For the text-containing cell, return its midpoint in [x, y] coordinate format. 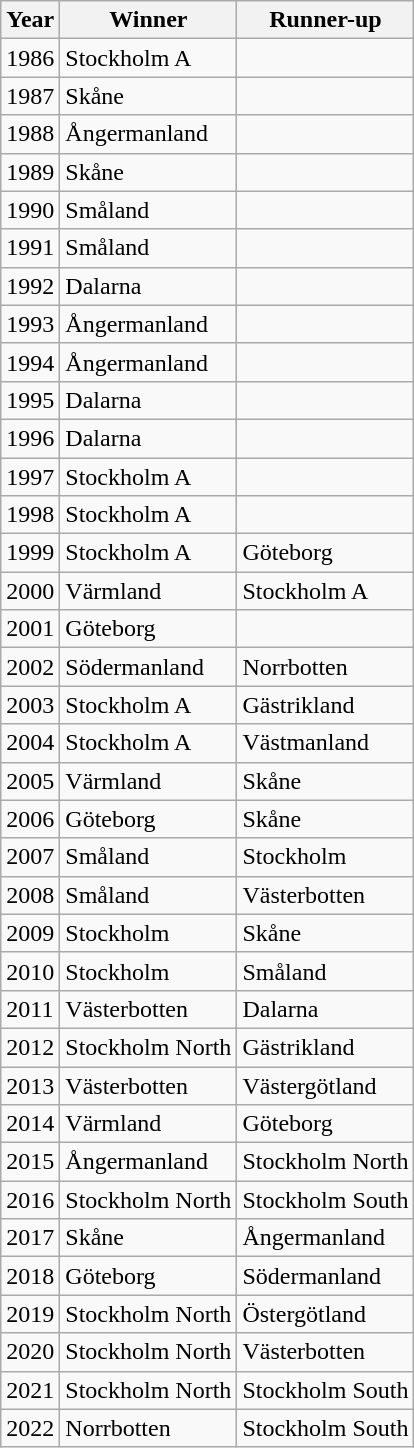
1999 [30, 553]
1997 [30, 477]
1991 [30, 248]
Winner [148, 20]
1987 [30, 96]
2020 [30, 1352]
2013 [30, 1085]
2004 [30, 743]
Year [30, 20]
2016 [30, 1200]
1993 [30, 324]
2000 [30, 591]
2009 [30, 933]
2018 [30, 1276]
2007 [30, 857]
1988 [30, 134]
1995 [30, 400]
2011 [30, 1009]
2010 [30, 971]
1998 [30, 515]
Västergötland [326, 1085]
2022 [30, 1428]
1996 [30, 438]
2005 [30, 781]
2014 [30, 1124]
1989 [30, 172]
2003 [30, 705]
2012 [30, 1047]
2017 [30, 1238]
1992 [30, 286]
2006 [30, 819]
1994 [30, 362]
2002 [30, 667]
Västmanland [326, 743]
1986 [30, 58]
2019 [30, 1314]
2008 [30, 895]
2001 [30, 629]
2015 [30, 1162]
2021 [30, 1390]
Runner-up [326, 20]
Östergötland [326, 1314]
1990 [30, 210]
